Provide the [x, y] coordinate of the cell's center where the given text is located.  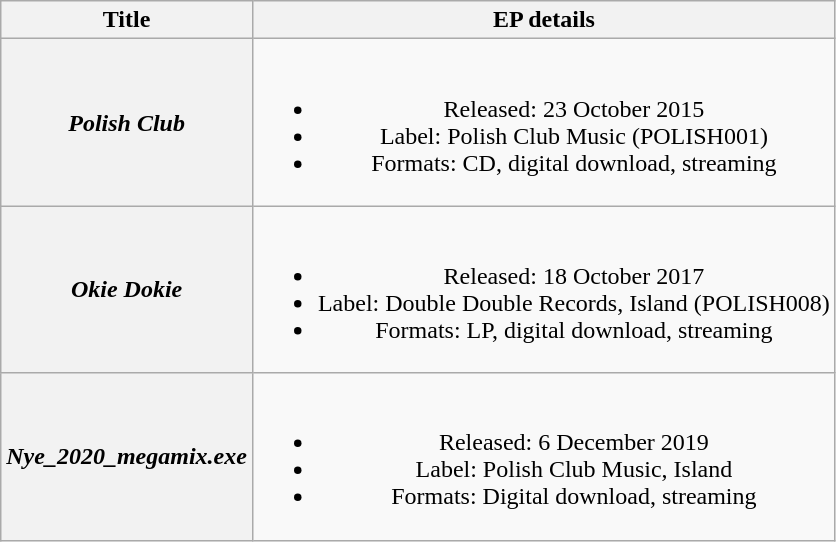
Released: 6 December 2019Label: Polish Club Music, IslandFormats: Digital download, streaming [544, 456]
Released: 18 October 2017Label: Double Double Records, Island (POLISH008)Formats: LP, digital download, streaming [544, 290]
Polish Club [127, 122]
EP details [544, 20]
Title [127, 20]
Released: 23 October 2015Label: Polish Club Music (POLISH001)Formats: CD, digital download, streaming [544, 122]
Okie Dokie [127, 290]
Nye_2020_megamix.exe [127, 456]
